Extract the (X, Y) coordinate from the center of the cell holding the provided text.  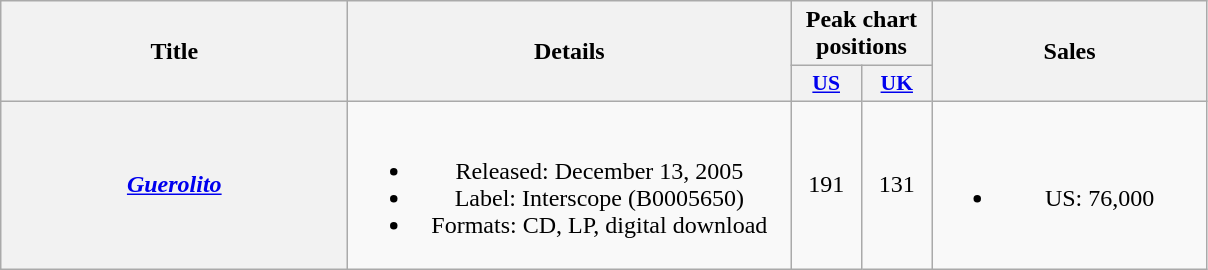
131 (896, 184)
Sales (1070, 52)
Title (174, 52)
Peak chart positions (862, 34)
Guerolito (174, 184)
Details (570, 52)
Released: December 13, 2005Label: Interscope (B0005650)Formats: CD, LP, digital download (570, 184)
US (826, 84)
US: 76,000 (1070, 184)
UK (896, 84)
191 (826, 184)
